Search for the cell housing the specified text and yield its (X, Y) center coordinate. 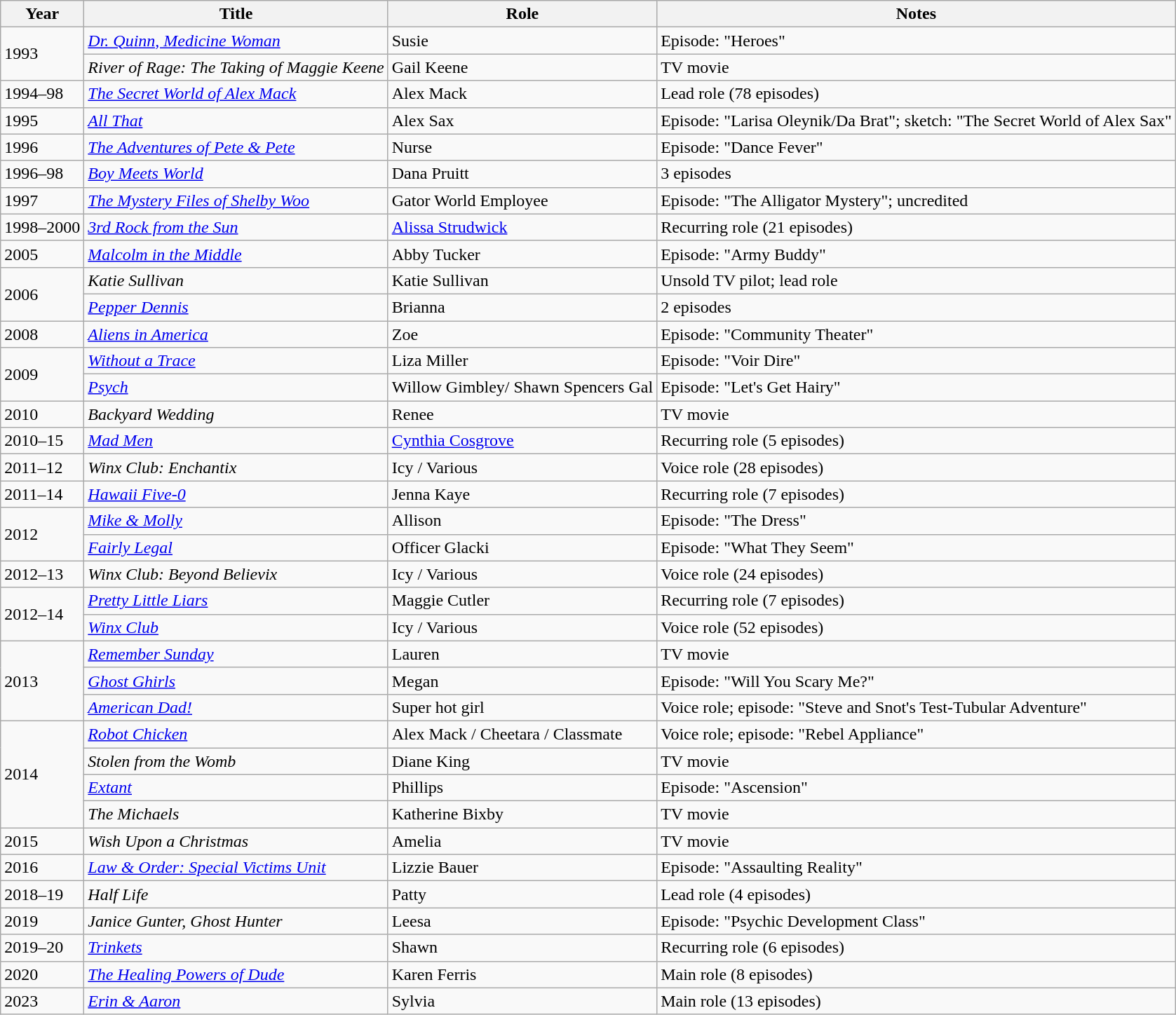
Unsold TV pilot; lead role (917, 280)
American Dad! (236, 707)
Pepper Dennis (236, 307)
Episode: "Heroes" (917, 41)
Episode: "Voir Dire" (917, 361)
Abby Tucker (522, 254)
2 episodes (917, 307)
The Mystery Files of Shelby Woo (236, 200)
Alex Sax (522, 121)
2018–19 (42, 894)
Voice role (28 episodes) (917, 468)
2020 (42, 974)
Half Life (236, 894)
Without a Trace (236, 361)
Episode: "Community Theater" (917, 334)
Voice role (24 episodes) (917, 574)
Erin & Aaron (236, 1001)
Fairly Legal (236, 547)
Episode: "Dance Fever" (917, 147)
Alissa Strudwick (522, 227)
Megan (522, 681)
Alex Mack / Cheetara / Classmate (522, 734)
Notes (917, 14)
Alex Mack (522, 94)
2016 (42, 868)
Psych (236, 388)
Cynthia Cosgrove (522, 441)
Lead role (78 episodes) (917, 94)
Dr. Quinn, Medicine Woman (236, 41)
1998–2000 (42, 227)
Episode: "Will You Scary Me?" (917, 681)
Willow Gimbley/ Shawn Spencers Gal (522, 388)
Title (236, 14)
Brianna (522, 307)
Dana Pruitt (522, 174)
1996 (42, 147)
Aliens in America (236, 334)
Boy Meets World (236, 174)
1993 (42, 54)
Robot Chicken (236, 734)
2015 (42, 841)
2012–14 (42, 614)
Zoe (522, 334)
Susie (522, 41)
Lauren (522, 654)
2012–13 (42, 574)
Episode: "Psychic Development Class" (917, 921)
3rd Rock from the Sun (236, 227)
Episode: "The Alligator Mystery"; uncredited (917, 200)
Remember Sunday (236, 654)
Backyard Wedding (236, 414)
1997 (42, 200)
Mad Men (236, 441)
2009 (42, 374)
Episode: "Assaulting Reality" (917, 868)
Lead role (4 episodes) (917, 894)
Lizzie Bauer (522, 868)
Katherine Bixby (522, 815)
Recurring role (21 episodes) (917, 227)
1996–98 (42, 174)
2006 (42, 294)
The Michaels (236, 815)
Karen Ferris (522, 974)
Ghost Ghirls (236, 681)
2019–20 (42, 948)
Voice role (52 episodes) (917, 627)
Renee (522, 414)
Role (522, 14)
Gail Keene (522, 67)
Nurse (522, 147)
Winx Club: Beyond Believix (236, 574)
2012 (42, 534)
Main role (8 episodes) (917, 974)
Diane King (522, 761)
2005 (42, 254)
Super hot girl (522, 707)
Voice role; episode: "Steve and Snot's Test-Tubular Adventure" (917, 707)
Mike & Molly (236, 521)
Sylvia (522, 1001)
Voice role; episode: "Rebel Appliance" (917, 734)
2011–14 (42, 494)
Hawaii Five-0 (236, 494)
Recurring role (6 episodes) (917, 948)
Winx Club (236, 627)
All That (236, 121)
2013 (42, 681)
2010 (42, 414)
Amelia (522, 841)
Episode: "Larisa Oleynik/Da Brat"; sketch: "The Secret World of Alex Sax" (917, 121)
Recurring role (5 episodes) (917, 441)
Stolen from the Womb (236, 761)
Maggie Cutler (522, 601)
Jenna Kaye (522, 494)
Episode: "Let's Get Hairy" (917, 388)
Law & Order: Special Victims Unit (236, 868)
The Secret World of Alex Mack (236, 94)
Officer Glacki (522, 547)
2023 (42, 1001)
The Adventures of Pete & Pete (236, 147)
River of Rage: The Taking of Maggie Keene (236, 67)
3 episodes (917, 174)
2014 (42, 774)
Wish Upon a Christmas (236, 841)
Janice Gunter, Ghost Hunter (236, 921)
Shawn (522, 948)
Patty (522, 894)
Extant (236, 788)
2011–12 (42, 468)
1995 (42, 121)
Liza Miller (522, 361)
1994–98 (42, 94)
Malcolm in the Middle (236, 254)
Pretty Little Liars (236, 601)
2019 (42, 921)
Gator World Employee (522, 200)
Episode: "What They Seem" (917, 547)
2008 (42, 334)
The Healing Powers of Dude (236, 974)
Winx Club: Enchantix (236, 468)
Episode: "Army Buddy" (917, 254)
Phillips (522, 788)
2010–15 (42, 441)
Leesa (522, 921)
Episode: "The Dress" (917, 521)
Main role (13 episodes) (917, 1001)
Trinkets (236, 948)
Episode: "Ascension" (917, 788)
Year (42, 14)
Allison (522, 521)
